Identify which cell holds the provided text, then report its (X, Y) central coordinate. 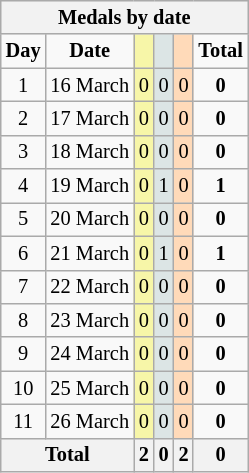
24 March (90, 354)
7 (24, 287)
17 March (90, 118)
4 (24, 186)
Day (24, 51)
22 March (90, 287)
19 March (90, 186)
25 March (90, 388)
20 March (90, 219)
11 (24, 421)
5 (24, 219)
Medals by date (124, 17)
Date (90, 51)
6 (24, 253)
16 March (90, 85)
26 March (90, 421)
18 March (90, 152)
8 (24, 320)
23 March (90, 320)
21 March (90, 253)
9 (24, 354)
3 (24, 152)
10 (24, 388)
